Identify which cell holds the provided text, then report its [X, Y] central coordinate. 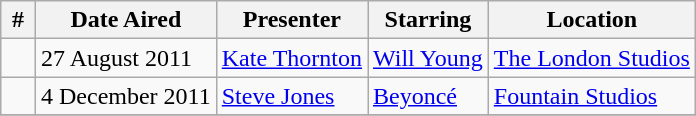
Location [592, 20]
27 August 2011 [126, 58]
Date Aired [126, 20]
Will Young [428, 58]
Fountain Studios [592, 96]
# [18, 20]
Presenter [292, 20]
The London Studios [592, 58]
Kate Thornton [292, 58]
Beyoncé [428, 96]
Starring [428, 20]
Steve Jones [292, 96]
4 December 2011 [126, 96]
